For the text-containing cell, return its midpoint in [x, y] coordinate format. 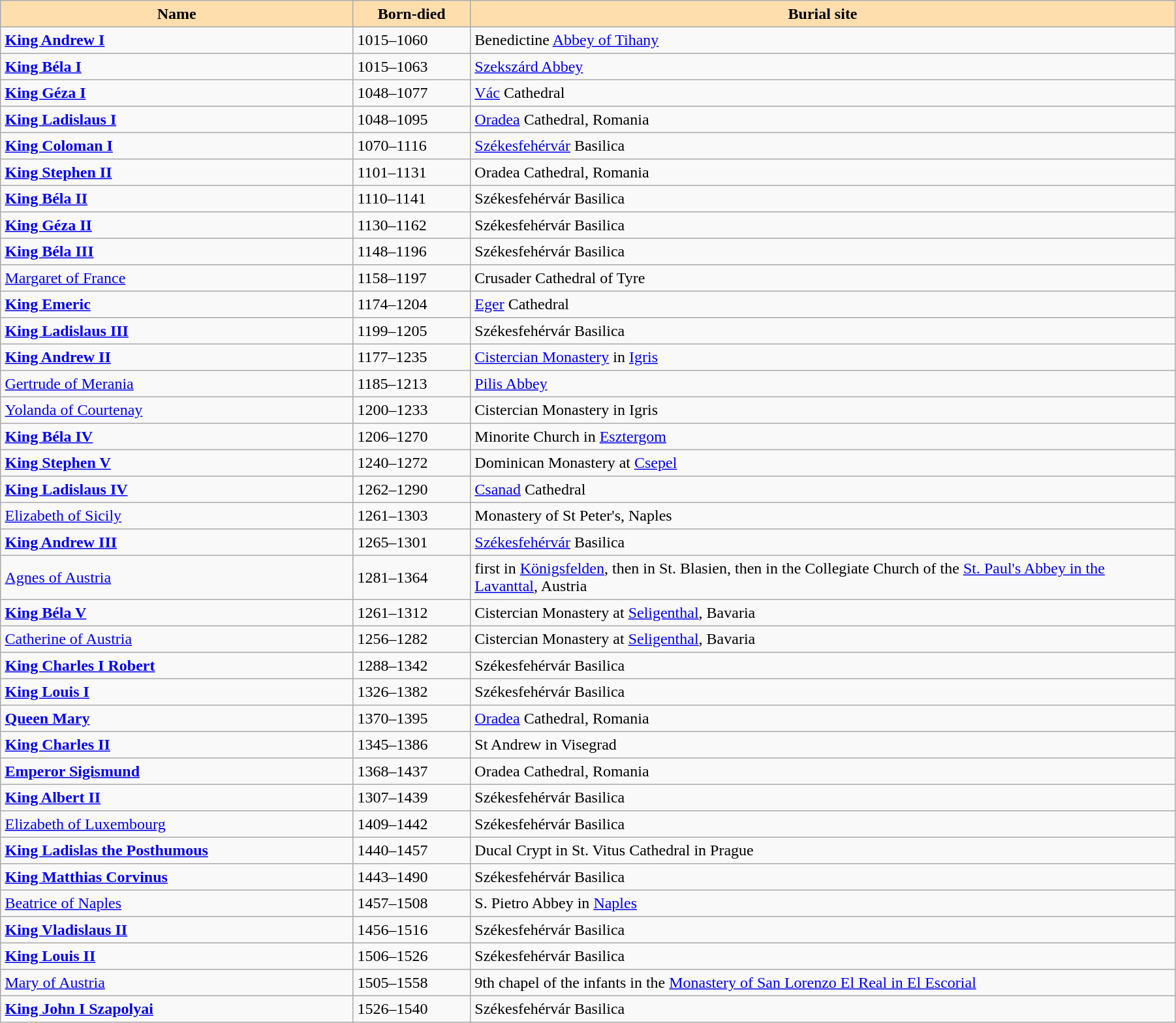
Szekszárd Abbey [823, 67]
King Stephen II [177, 172]
Monastery of St Peter's, Naples [823, 515]
1256–1282 [412, 639]
1070–1116 [412, 145]
1265–1301 [412, 542]
King Béla III [177, 251]
Gertrude of Merania [177, 384]
1368–1437 [412, 771]
1370–1395 [412, 718]
King Ladislaus IV [177, 489]
King Andrew III [177, 542]
King Ladislaus III [177, 331]
1130–1162 [412, 225]
King Matthias Corvinus [177, 877]
King Géza I [177, 93]
first in Königsfelden, then in St. Blasien, then in the Collegiate Church of the St. Paul's Abbey in the Lavanttal, Austria [823, 577]
Vác Cathedral [823, 93]
1206–1270 [412, 436]
1048–1077 [412, 93]
King Vladislaus II [177, 930]
1200–1233 [412, 410]
1015–1063 [412, 67]
1326–1382 [412, 692]
King Béla V [177, 613]
Elizabeth of Luxembourg [177, 824]
1307–1439 [412, 797]
Beatrice of Naples [177, 903]
1177–1235 [412, 357]
King Ladislas the Posthumous [177, 850]
King Louis I [177, 692]
King Ladislaus I [177, 119]
Margaret of France [177, 278]
1015–1060 [412, 40]
King John I Szapolyai [177, 1009]
King Béla II [177, 198]
1174–1204 [412, 304]
1440–1457 [412, 850]
1409–1442 [412, 824]
9th chapel of the infants in the Monastery of San Lorenzo El Real in El Escorial [823, 983]
Queen Mary [177, 718]
Dominican Monastery at Csepel [823, 463]
1288–1342 [412, 665]
King Géza II [177, 225]
1443–1490 [412, 877]
King Charles I Robert [177, 665]
1199–1205 [412, 331]
1185–1213 [412, 384]
1505–1558 [412, 983]
Minorite Church in Esztergom [823, 436]
Benedictine Abbey of Tihany [823, 40]
1101–1131 [412, 172]
King Charles II [177, 744]
1158–1197 [412, 278]
Agnes of Austria [177, 577]
1281–1364 [412, 577]
Crusader Cathedral of Tyre [823, 278]
King Coloman I [177, 145]
S. Pietro Abbey in Naples [823, 903]
King Andrew I [177, 40]
1456–1516 [412, 930]
King Béla I [177, 67]
1345–1386 [412, 744]
King Stephen V [177, 463]
Burial site [823, 14]
1261–1303 [412, 515]
Pilis Abbey [823, 384]
Emperor Sigismund [177, 771]
Ducal Crypt in St. Vitus Cathedral in Prague [823, 850]
King Andrew II [177, 357]
1148–1196 [412, 251]
Mary of Austria [177, 983]
King Louis II [177, 956]
1262–1290 [412, 489]
King Béla IV [177, 436]
St Andrew in Visegrad [823, 744]
1506–1526 [412, 956]
Yolanda of Courtenay [177, 410]
King Albert II [177, 797]
1110–1141 [412, 198]
1240–1272 [412, 463]
Born-died [412, 14]
1526–1540 [412, 1009]
1261–1312 [412, 613]
King Emeric [177, 304]
Eger Cathedral [823, 304]
1457–1508 [412, 903]
Name [177, 14]
Catherine of Austria [177, 639]
1048–1095 [412, 119]
Elizabeth of Sicily [177, 515]
Csanad Cathedral [823, 489]
